Identify which cell holds the provided text, then report its (X, Y) central coordinate. 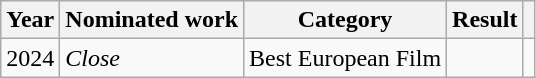
Nominated work (152, 20)
Result (485, 20)
2024 (30, 58)
Category (346, 20)
Best European Film (346, 58)
Close (152, 58)
Year (30, 20)
